Return [x, y] of the center of cell containing provided text 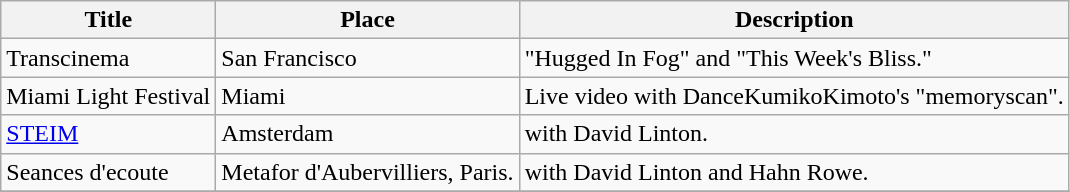
Amsterdam [368, 134]
STEIM [108, 134]
with David Linton. [794, 134]
Description [794, 20]
Place [368, 20]
Miami [368, 96]
Title [108, 20]
with David Linton and Hahn Rowe. [794, 172]
Metafor d'Aubervilliers, Paris. [368, 172]
"Hugged In Fog" and "This Week's Bliss." [794, 58]
Transcinema [108, 58]
Live video with DanceKumikoKimoto's "memoryscan". [794, 96]
San Francisco [368, 58]
Miami Light Festival [108, 96]
Seances d'ecoute [108, 172]
